Capture the cell that displays the provided text and extract its (x, y) central coordinate. 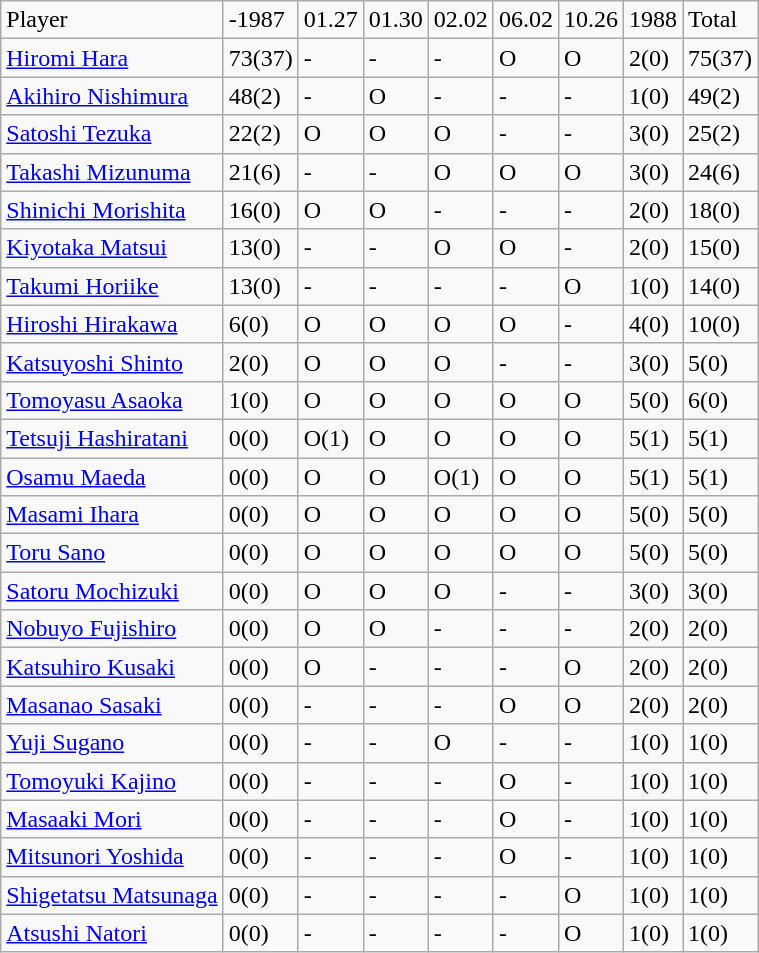
06.02 (526, 20)
73(37) (260, 58)
Hiroshi Hirakawa (112, 324)
Masanao Sasaki (112, 705)
Satoru Mochizuki (112, 591)
Shinichi Morishita (112, 210)
Kiyotaka Matsui (112, 248)
15(0) (720, 248)
1988 (652, 20)
49(2) (720, 96)
Satoshi Tezuka (112, 134)
Tetsuji Hashiratani (112, 438)
4(0) (652, 324)
Takashi Mizunuma (112, 172)
Osamu Maeda (112, 477)
Masami Ihara (112, 515)
25(2) (720, 134)
Player (112, 20)
Tomoyasu Asaoka (112, 400)
10.26 (590, 20)
Takumi Horiike (112, 286)
Akihiro Nishimura (112, 96)
Shigetatsu Matsunaga (112, 895)
-1987 (260, 20)
01.30 (396, 20)
Hiromi Hara (112, 58)
02.02 (460, 20)
16(0) (260, 210)
48(2) (260, 96)
21(6) (260, 172)
24(6) (720, 172)
Nobuyo Fujishiro (112, 629)
14(0) (720, 286)
22(2) (260, 134)
Mitsunori Yoshida (112, 857)
Tomoyuki Kajino (112, 781)
Masaaki Mori (112, 819)
75(37) (720, 58)
18(0) (720, 210)
Atsushi Natori (112, 933)
Yuji Sugano (112, 743)
Katsuyoshi Shinto (112, 362)
Katsuhiro Kusaki (112, 667)
Toru Sano (112, 553)
Total (720, 20)
01.27 (330, 20)
10(0) (720, 324)
